Scan for the cell matching the given text and deliver its (x, y) coordinate at center. 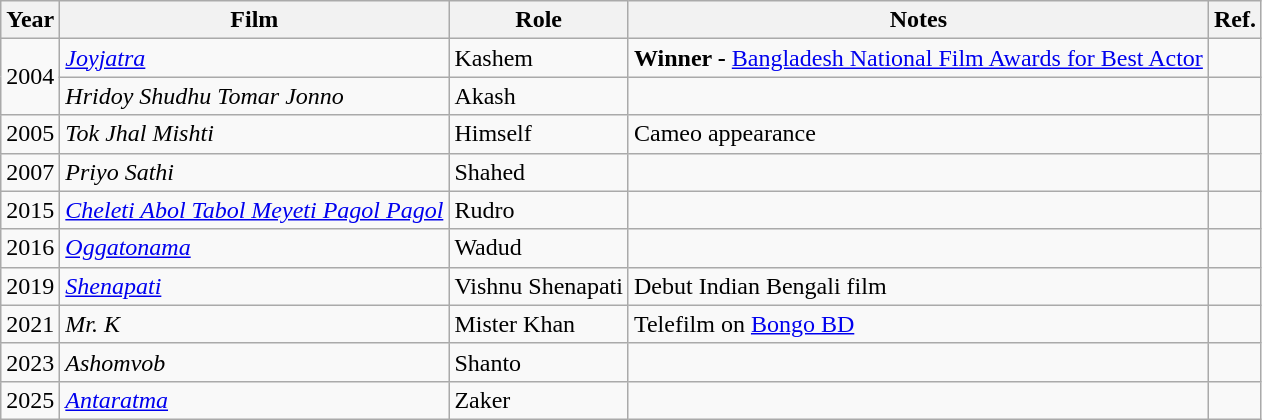
2023 (30, 362)
Shenapati (254, 286)
Ref. (1234, 20)
Year (30, 20)
Oggatonama (254, 248)
Kashem (539, 58)
Wadud (539, 248)
Notes (918, 20)
2016 (30, 248)
Akash (539, 96)
Shanto (539, 362)
Tok Jhal Mishti (254, 134)
2019 (30, 286)
Mister Khan (539, 324)
2015 (30, 210)
Priyo Sathi (254, 172)
Hridoy Shudhu Tomar Jonno (254, 96)
2007 (30, 172)
Debut Indian Bengali film (918, 286)
Joyjatra (254, 58)
Himself (539, 134)
Antaratma (254, 400)
Rudro (539, 210)
Zaker (539, 400)
2021 (30, 324)
Cameo appearance (918, 134)
Ashomvob (254, 362)
Film (254, 20)
Role (539, 20)
Mr. K (254, 324)
Telefilm on Bongo BD (918, 324)
Shahed (539, 172)
2025 (30, 400)
2004 (30, 77)
Cheleti Abol Tabol Meyeti Pagol Pagol (254, 210)
Winner - Bangladesh National Film Awards for Best Actor (918, 58)
2005 (30, 134)
Vishnu Shenapati (539, 286)
